Extract the (x, y) coordinate from the center of the cell holding the provided text.  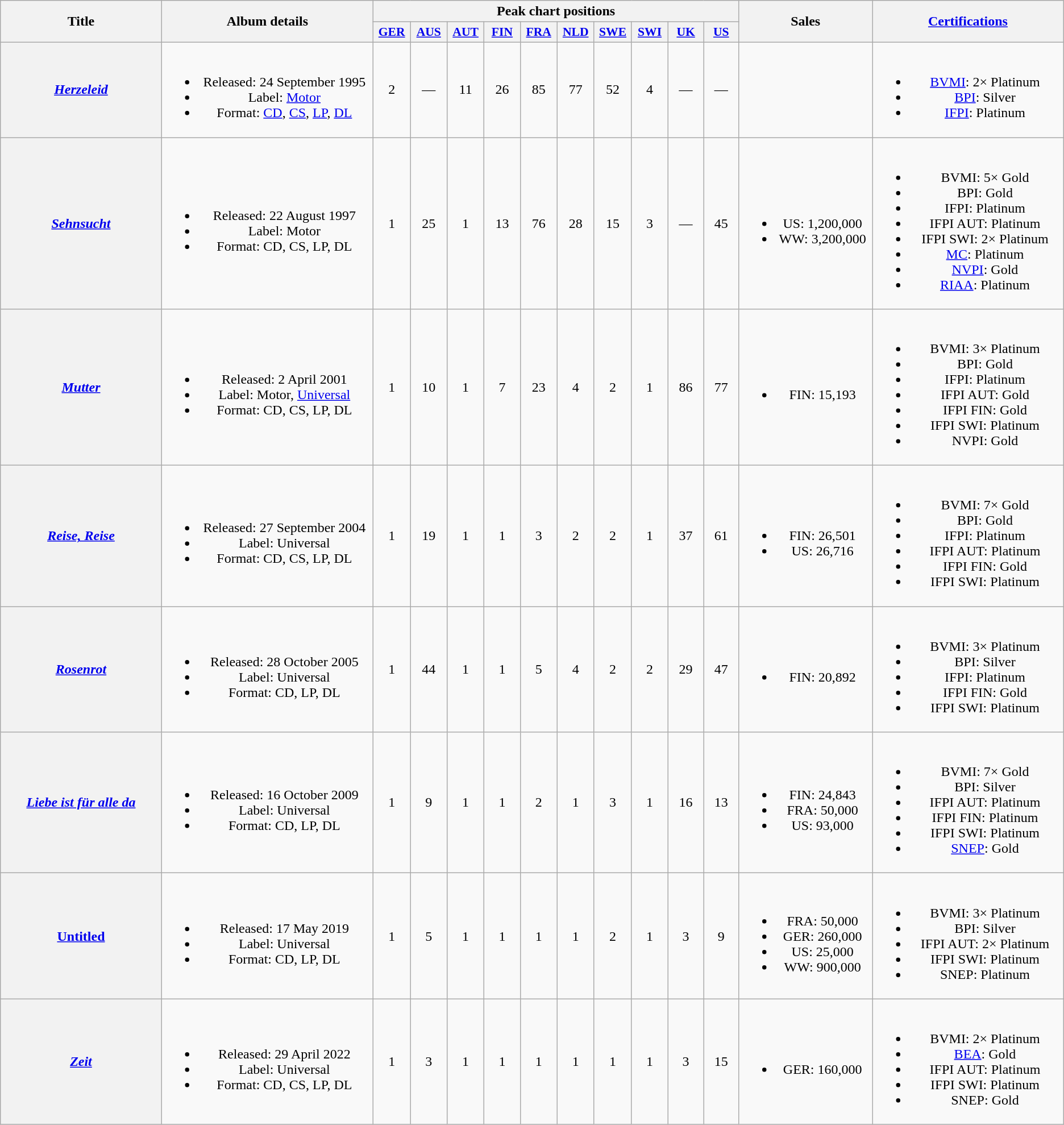
Sehnsucht (81, 223)
23 (539, 388)
US: 1,200,000WW: 3,200,000 (806, 223)
FIN: 24,843FRA: 50,000US: 93,000 (806, 803)
85 (539, 90)
AUS (429, 32)
BVMI: 3× PlatinumBPI: SilverIFPI AUT: 2× PlatinumIFPI SWI: PlatinumSNEP: Platinum (969, 936)
Sales (806, 22)
37 (685, 536)
19 (429, 536)
SWI (650, 32)
Album details (267, 22)
FIN: 15,193 (806, 388)
86 (685, 388)
Released: 22 August 1997Label: MotorFormat: CD, CS, LP, DL (267, 223)
NLD (575, 32)
Released: 27 September 2004Label: UniversalFormat: CD, CS, LP, DL (267, 536)
76 (539, 223)
AUT (466, 32)
SWE (613, 32)
44 (429, 670)
Released: 2 April 2001Label: Motor, UniversalFormat: CD, CS, LP, DL (267, 388)
25 (429, 223)
Rosenrot (81, 670)
US (721, 32)
45 (721, 223)
UK (685, 32)
Released: 17 May 2019Label: UniversalFormat: CD, LP, DL (267, 936)
BVMI: 3× PlatinumBPI: SilverIFPI: PlatinumIFPI FIN: GoldIFPI SWI: Platinum (969, 670)
BVMI: 7× GoldBPI: SilverIFPI AUT: PlatinumIFPI FIN: PlatinumIFPI SWI: PlatinumSNEP: Gold (969, 803)
BVMI: 2× PlatinumBEA: GoldIFPI AUT: PlatinumIFPI SWI: PlatinumSNEP: Gold (969, 1062)
52 (613, 90)
Released: 16 October 2009Label: UniversalFormat: CD, LP, DL (267, 803)
BVMI: 5× GoldBPI: GoldIFPI: PlatinumIFPI AUT: PlatinumIFPI SWI: 2× PlatinumMC: PlatinumNVPI: GoldRIAA: Platinum (969, 223)
16 (685, 803)
FIN: 20,892 (806, 670)
FIN: 26,501US: 26,716 (806, 536)
7 (502, 388)
10 (429, 388)
Reise, Reise (81, 536)
Released: 28 October 2005Label: UniversalFormat: CD, LP, DL (267, 670)
FIN (502, 32)
61 (721, 536)
Untitled (81, 936)
Certifications (969, 22)
FRA (539, 32)
Title (81, 22)
Mutter (81, 388)
Released: 29 April 2022Label: UniversalFormat: CD, CS, LP, DL (267, 1062)
BVMI: 7× GoldBPI: GoldIFPI: PlatinumIFPI AUT: PlatinumIFPI FIN: GoldIFPI SWI: Platinum (969, 536)
26 (502, 90)
GER (392, 32)
47 (721, 670)
28 (575, 223)
BVMI: 2× PlatinumBPI: SilverIFPI: Platinum (969, 90)
Zeit (81, 1062)
11 (466, 90)
Released: 24 September 1995Label: MotorFormat: CD, CS, LP, DL (267, 90)
Herzeleid (81, 90)
GER: 160,000 (806, 1062)
29 (685, 670)
Liebe ist für alle da (81, 803)
FRA: 50,000GER: 260,000US: 25,000WW: 900,000 (806, 936)
BVMI: 3× PlatinumBPI: GoldIFPI: PlatinumIFPI AUT: GoldIFPI FIN: GoldIFPI SWI: PlatinumNVPI: Gold (969, 388)
Peak chart positions (556, 11)
